Search for the cell housing the specified text and yield its (X, Y) center coordinate. 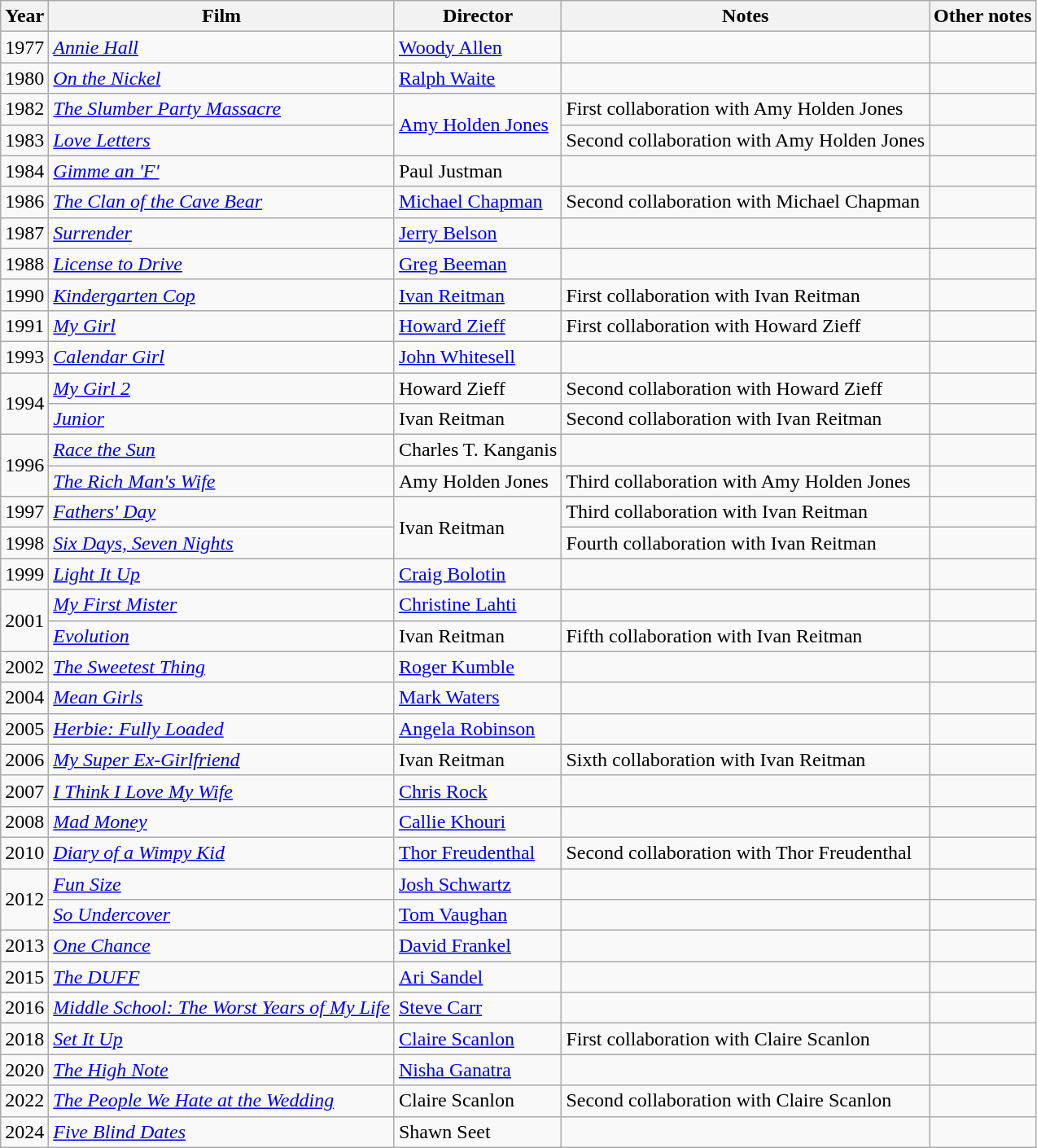
Woody Allen (477, 47)
Nisha Ganatra (477, 1070)
First collaboration with Howard Zieff (746, 326)
2001 (24, 620)
The Clan of the Cave Bear (221, 202)
Fifth collaboration with Ivan Reitman (746, 636)
2012 (24, 899)
Christine Lahti (477, 605)
Herbie: Fully Loaded (221, 729)
Mean Girls (221, 698)
2022 (24, 1101)
Five Blind Dates (221, 1132)
First collaboration with Ivan Reitman (746, 295)
My Girl (221, 326)
Josh Schwartz (477, 883)
The Slumber Party Massacre (221, 109)
Other notes (983, 16)
My First Mister (221, 605)
2006 (24, 760)
Junior (221, 419)
Second collaboration with Howard Zieff (746, 388)
Set It Up (221, 1039)
1990 (24, 295)
Annie Hall (221, 47)
1983 (24, 140)
Six Days, Seven Nights (221, 543)
I Think I Love My Wife (221, 791)
2024 (24, 1132)
Shawn Seet (477, 1132)
Michael Chapman (477, 202)
2018 (24, 1039)
Ralph Waite (477, 78)
Light It Up (221, 574)
My Super Ex-Girlfriend (221, 760)
Evolution (221, 636)
Director (477, 16)
The Sweetest Thing (221, 667)
2015 (24, 977)
The DUFF (221, 977)
2013 (24, 946)
Fourth collaboration with Ivan Reitman (746, 543)
Second collaboration with Amy Holden Jones (746, 140)
Chris Rock (477, 791)
The High Note (221, 1070)
Surrender (221, 233)
Diary of a Wimpy Kid (221, 852)
Mad Money (221, 822)
Tom Vaughan (477, 915)
Second collaboration with Ivan Reitman (746, 419)
2007 (24, 791)
1987 (24, 233)
2010 (24, 852)
Ari Sandel (477, 977)
Steve Carr (477, 1008)
1984 (24, 171)
Second collaboration with Michael Chapman (746, 202)
Charles T. Kanganis (477, 450)
So Undercover (221, 915)
Greg Beeman (477, 264)
Fathers' Day (221, 512)
Craig Bolotin (477, 574)
The Rich Man's Wife (221, 481)
Notes (746, 16)
First collaboration with Claire Scanlon (746, 1039)
Calendar Girl (221, 357)
Kindergarten Cop (221, 295)
John Whitesell (477, 357)
Second collaboration with Claire Scanlon (746, 1101)
1996 (24, 466)
1997 (24, 512)
Race the Sun (221, 450)
License to Drive (221, 264)
1980 (24, 78)
Mark Waters (477, 698)
Sixth collaboration with Ivan Reitman (746, 760)
Fun Size (221, 883)
David Frankel (477, 946)
On the Nickel (221, 78)
Thor Freudenthal (477, 852)
The People We Hate at the Wedding (221, 1101)
First collaboration with Amy Holden Jones (746, 109)
Roger Kumble (477, 667)
1999 (24, 574)
1977 (24, 47)
1986 (24, 202)
Jerry Belson (477, 233)
Third collaboration with Amy Holden Jones (746, 481)
Love Letters (221, 140)
Angela Robinson (477, 729)
Gimme an 'F' (221, 171)
Callie Khouri (477, 822)
Middle School: The Worst Years of My Life (221, 1008)
Third collaboration with Ivan Reitman (746, 512)
My Girl 2 (221, 388)
1993 (24, 357)
Paul Justman (477, 171)
1982 (24, 109)
2020 (24, 1070)
Second collaboration with Thor Freudenthal (746, 852)
2008 (24, 822)
1994 (24, 404)
2016 (24, 1008)
2004 (24, 698)
One Chance (221, 946)
1991 (24, 326)
Year (24, 16)
2002 (24, 667)
2005 (24, 729)
1988 (24, 264)
Film (221, 16)
1998 (24, 543)
